Identify which cell holds the provided text, then report its (x, y) central coordinate. 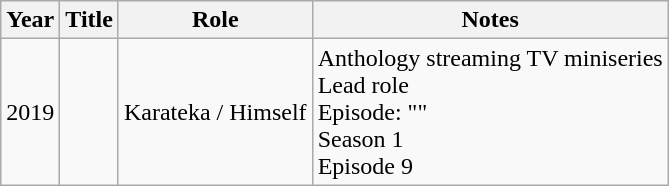
Anthology streaming TV miniseriesLead roleEpisode: ""Season 1Episode 9 (490, 112)
Karateka / Himself (215, 112)
Notes (490, 20)
2019 (30, 112)
Title (90, 20)
Year (30, 20)
Role (215, 20)
